Return the (X, Y) coordinate for the center point of the cell that contains the specified text.  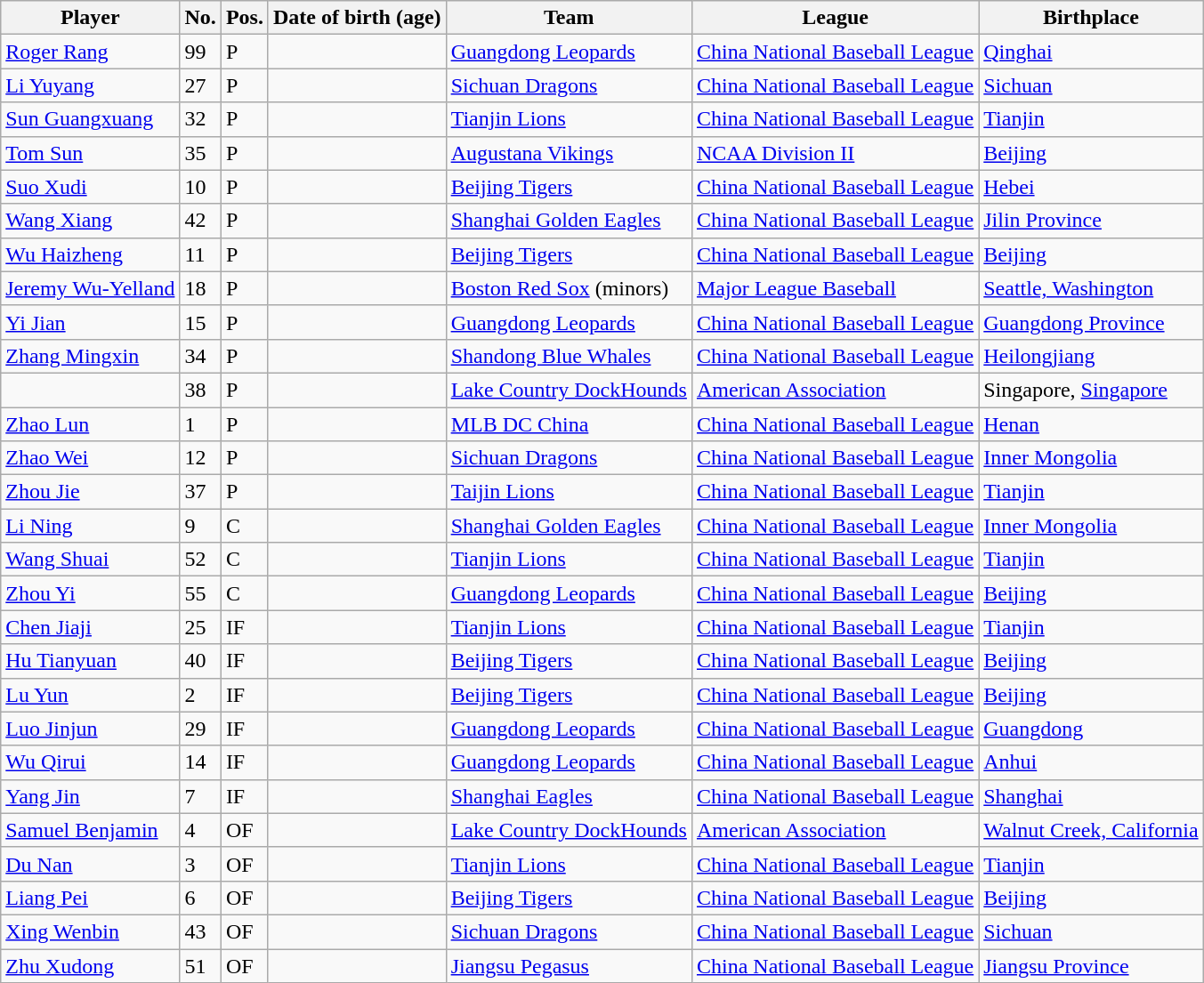
Zhu Xudong (91, 965)
35 (200, 153)
Hu Tianyuan (91, 661)
Samuel Benjamin (91, 830)
15 (200, 322)
27 (200, 85)
Seattle, Washington (1091, 288)
Taijin Lions (569, 492)
Lu Yun (91, 695)
Singapore, Singapore (1091, 390)
Heilongjiang (1091, 356)
18 (200, 288)
3 (200, 864)
Major League Baseball (835, 288)
Chen Jiaji (91, 627)
Wu Qirui (91, 762)
Wang Xiang (91, 221)
Qinghai (1091, 52)
Zhou Yi (91, 593)
Du Nan (91, 864)
37 (200, 492)
32 (200, 119)
Shandong Blue Whales (569, 356)
55 (200, 593)
43 (200, 931)
Henan (1091, 424)
9 (200, 526)
6 (200, 898)
34 (200, 356)
Team (569, 18)
Jiangsu Pegasus (569, 965)
Yi Jian (91, 322)
Sun Guangxuang (91, 119)
2 (200, 695)
No. (200, 18)
Luo Jinjun (91, 729)
Anhui (1091, 762)
League (835, 18)
NCAA Division II (835, 153)
99 (200, 52)
Jilin Province (1091, 221)
Li Yuyang (91, 85)
Pos. (244, 18)
42 (200, 221)
Zhou Jie (91, 492)
Guangdong Province (1091, 322)
52 (200, 560)
29 (200, 729)
Roger Rang (91, 52)
Date of birth (age) (357, 18)
Player (91, 18)
4 (200, 830)
1 (200, 424)
Tom Sun (91, 153)
Shanghai (1091, 796)
Augustana Vikings (569, 153)
12 (200, 458)
11 (200, 254)
Suo Xudi (91, 187)
Yang Jin (91, 796)
Walnut Creek, California (1091, 830)
Jeremy Wu-Yelland (91, 288)
Wu Haizheng (91, 254)
Zhang Mingxin (91, 356)
40 (200, 661)
Zhao Lun (91, 424)
Birthplace (1091, 18)
51 (200, 965)
38 (200, 390)
Zhao Wei (91, 458)
Jiangsu Province (1091, 965)
Boston Red Sox (minors) (569, 288)
7 (200, 796)
Guangdong (1091, 729)
Xing Wenbin (91, 931)
10 (200, 187)
Liang Pei (91, 898)
14 (200, 762)
Wang Shuai (91, 560)
Shanghai Eagles (569, 796)
25 (200, 627)
Hebei (1091, 187)
MLB DC China (569, 424)
Li Ning (91, 526)
